Extract the [X, Y] coordinate from the center of the cell holding the provided text.  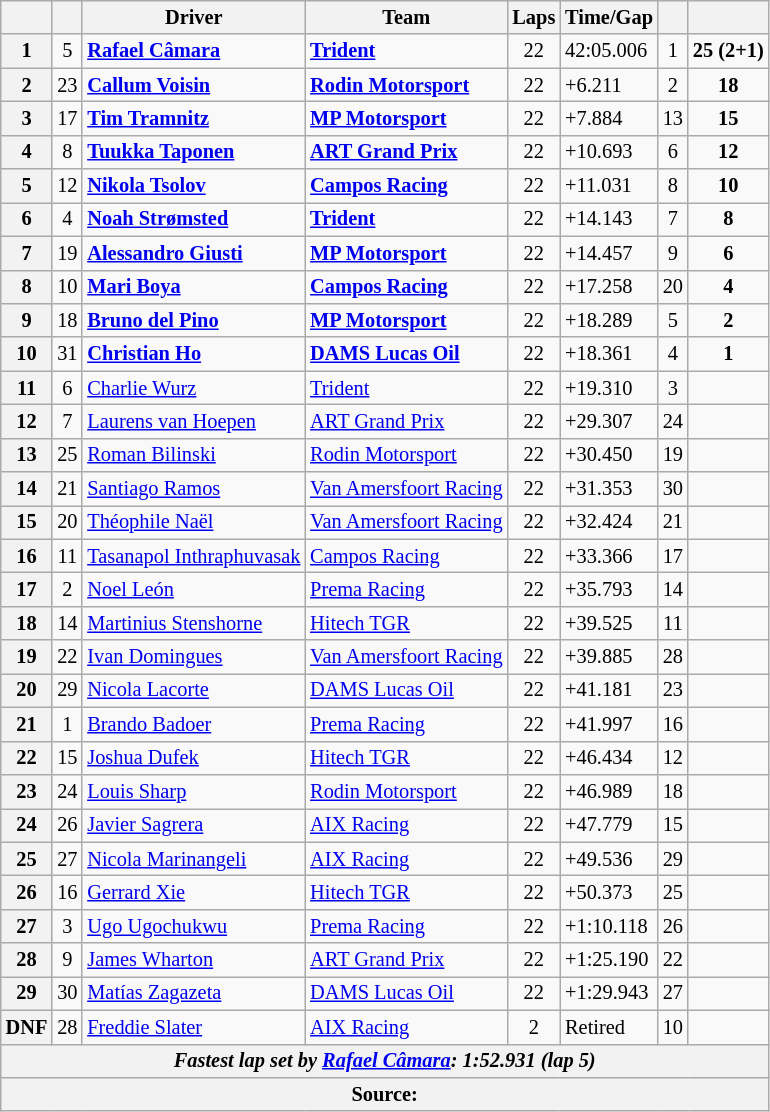
Team [406, 17]
Théophile Naël [194, 522]
31 [67, 354]
+10.693 [609, 152]
+29.307 [609, 421]
+35.793 [609, 589]
Fastest lap set by Rafael Câmara: 1:52.931 (lap 5) [385, 1061]
Nicola Marinangeli [194, 859]
+46.989 [609, 791]
+14.143 [609, 219]
42:05.006 [609, 51]
Javier Sagrera [194, 825]
+47.779 [609, 825]
Noel León [194, 589]
+41.181 [609, 690]
Tasanapol Inthraphuvasak [194, 556]
+1:29.943 [609, 993]
Charlie Wurz [194, 388]
+18.361 [609, 354]
Nicola Lacorte [194, 690]
Driver [194, 17]
+33.366 [609, 556]
Time/Gap [609, 17]
Ugo Ugochukwu [194, 926]
Ivan Domingues [194, 657]
+30.450 [609, 455]
Noah Strømsted [194, 219]
Nikola Tsolov [194, 186]
Tuukka Taponen [194, 152]
Mari Boya [194, 287]
James Wharton [194, 960]
+32.424 [609, 522]
Brando Badoer [194, 724]
Retired [609, 1027]
Bruno del Pino [194, 320]
Tim Tramnitz [194, 118]
+14.457 [609, 253]
Laurens van Hoepen [194, 421]
+1:10.118 [609, 926]
+11.031 [609, 186]
DNF [27, 1027]
+39.525 [609, 623]
Martinius Stenshorne [194, 623]
+41.997 [609, 724]
Christian Ho [194, 354]
+1:25.190 [609, 960]
Gerrard Xie [194, 892]
+39.885 [609, 657]
Santiago Ramos [194, 489]
+7.884 [609, 118]
Roman Bilinski [194, 455]
Laps [534, 17]
+49.536 [609, 859]
+18.289 [609, 320]
+19.310 [609, 388]
Joshua Dufek [194, 758]
Rafael Câmara [194, 51]
+50.373 [609, 892]
+46.434 [609, 758]
Louis Sharp [194, 791]
25 (2+1) [728, 51]
Callum Voisin [194, 85]
+6.211 [609, 85]
Matías Zagazeta [194, 993]
Freddie Slater [194, 1027]
Source: [385, 1094]
+17.258 [609, 287]
Alessandro Giusti [194, 253]
+31.353 [609, 489]
